Return (x, y) of the center of cell containing provided text 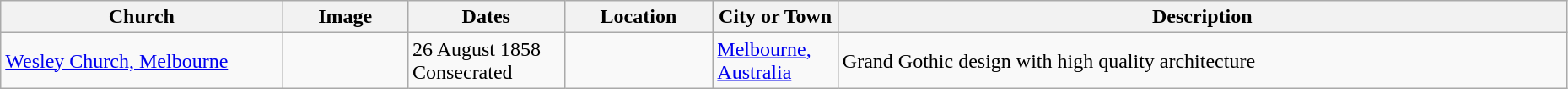
Dates (486, 17)
City or Town (776, 17)
Wesley Church, Melbourne (142, 61)
Location (639, 17)
26 August 1858 Consecrated (486, 61)
Image (346, 17)
Church (142, 17)
Grand Gothic design with high quality architecture (1202, 61)
Description (1202, 17)
Melbourne, Australia (776, 61)
